Determine the (X, Y) coordinate at the center of the cell enclosing the given text.  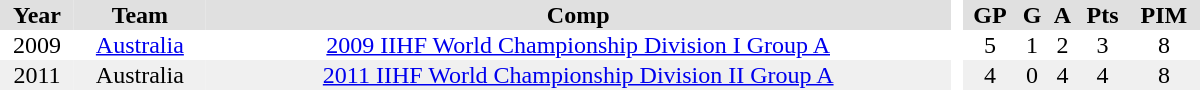
5 (990, 45)
2 (1062, 45)
PIM (1164, 15)
2009 IIHF World Championship Division I Group A (578, 45)
Pts (1102, 15)
GP (990, 15)
2011 (37, 75)
0 (1032, 75)
2009 (37, 45)
Comp (578, 15)
3 (1102, 45)
2011 IIHF World Championship Division II Group A (578, 75)
1 (1032, 45)
G (1032, 15)
A (1062, 15)
Team (140, 15)
Year (37, 15)
